Find where the given text appears and provide that cell's center as (X, Y) coordinate. 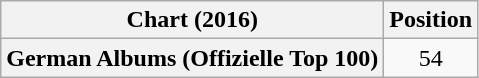
German Albums (Offizielle Top 100) (192, 58)
Chart (2016) (192, 20)
54 (431, 58)
Position (431, 20)
